For the text-containing cell, return its midpoint in [X, Y] coordinate format. 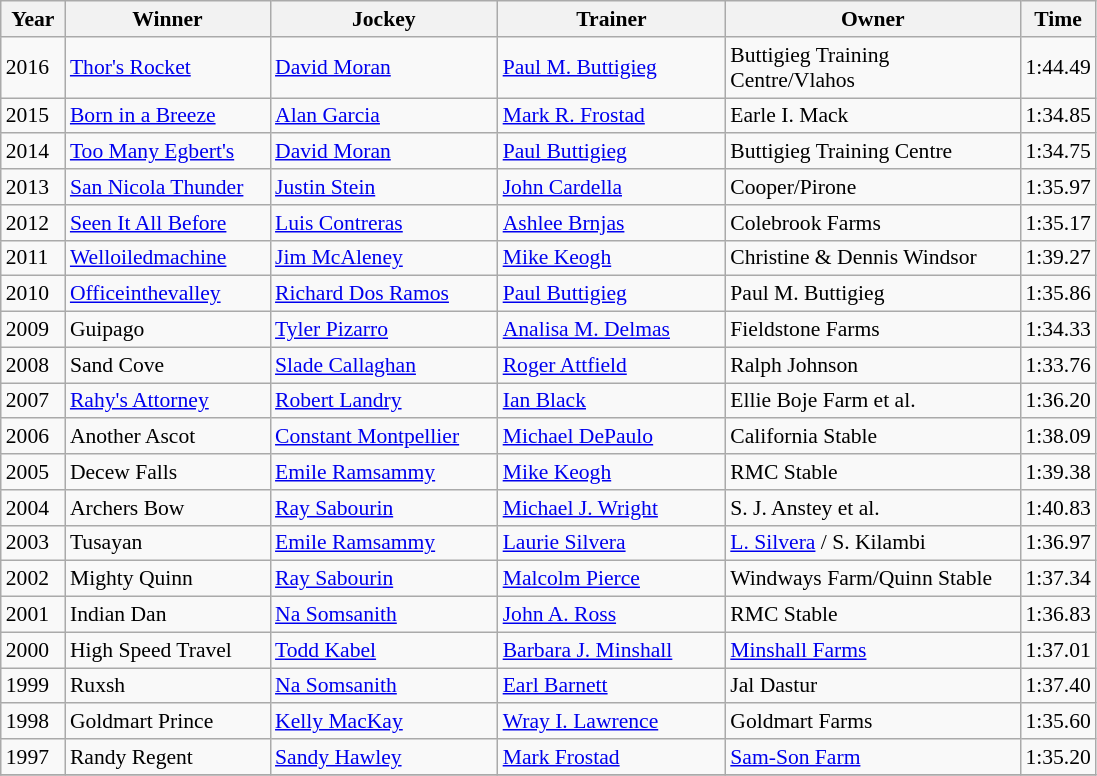
San Nicola Thunder [168, 187]
Year [33, 19]
1:39.27 [1058, 258]
Cooper/Pirone [872, 187]
2015 [33, 116]
Tusayan [168, 543]
Buttigieg Training Centre/Vlahos [872, 68]
Goldmart Farms [872, 722]
Born in a Breeze [168, 116]
1:35.17 [1058, 223]
California Stable [872, 437]
1:37.34 [1058, 579]
Too Many Egbert's [168, 152]
Welloiledmachine [168, 258]
Owner [872, 19]
Jockey [384, 19]
Malcolm Pierce [612, 579]
Slade Callaghan [384, 365]
2013 [33, 187]
Ruxsh [168, 686]
Luis Contreras [384, 223]
Fieldstone Farms [872, 330]
Buttigieg Training Centre [872, 152]
Windways Farm/Quinn Stable [872, 579]
Trainer [612, 19]
1:39.38 [1058, 472]
Randy Regent [168, 757]
Winner [168, 19]
Robert Landry [384, 401]
Roger Attfield [612, 365]
Minshall Farms [872, 650]
Ashlee Brnjas [612, 223]
1:38.09 [1058, 437]
2009 [33, 330]
Guipago [168, 330]
Thor's Rocket [168, 68]
1:36.20 [1058, 401]
Sand Cove [168, 365]
1:34.33 [1058, 330]
2003 [33, 543]
Seen It All Before [168, 223]
High Speed Travel [168, 650]
1:35.20 [1058, 757]
L. Silvera / S. Kilambi [872, 543]
Time [1058, 19]
Alan Garcia [384, 116]
Officeinthevalley [168, 294]
Constant Montpellier [384, 437]
2016 [33, 68]
Colebrook Farms [872, 223]
1:34.75 [1058, 152]
S. J. Anstey et al. [872, 508]
2008 [33, 365]
1:40.83 [1058, 508]
Another Ascot [168, 437]
1:35.86 [1058, 294]
John Cardella [612, 187]
Rahy's Attorney [168, 401]
Ian Black [612, 401]
2012 [33, 223]
Sandy Hawley [384, 757]
Mark R. Frostad [612, 116]
2000 [33, 650]
2005 [33, 472]
John A. Ross [612, 615]
Mark Frostad [612, 757]
2006 [33, 437]
Mighty Quinn [168, 579]
2004 [33, 508]
1997 [33, 757]
Ellie Boje Farm et al. [872, 401]
Jim McAleney [384, 258]
Laurie Silvera [612, 543]
Todd Kabel [384, 650]
Michael J. Wright [612, 508]
1:36.83 [1058, 615]
1:44.49 [1058, 68]
1998 [33, 722]
Justin Stein [384, 187]
2011 [33, 258]
Decew Falls [168, 472]
Ralph Johnson [872, 365]
Wray I. Lawrence [612, 722]
Jal Dastur [872, 686]
2001 [33, 615]
Richard Dos Ramos [384, 294]
Earl Barnett [612, 686]
Goldmart Prince [168, 722]
Kelly MacKay [384, 722]
1:34.85 [1058, 116]
1999 [33, 686]
Sam-Son Farm [872, 757]
Analisa M. Delmas [612, 330]
Michael DePaulo [612, 437]
1:33.76 [1058, 365]
1:35.60 [1058, 722]
1:37.01 [1058, 650]
Christine & Dennis Windsor [872, 258]
Tyler Pizarro [384, 330]
2010 [33, 294]
Archers Bow [168, 508]
1:36.97 [1058, 543]
Indian Dan [168, 615]
2002 [33, 579]
1:37.40 [1058, 686]
Earle I. Mack [872, 116]
2014 [33, 152]
2007 [33, 401]
1:35.97 [1058, 187]
Barbara J. Minshall [612, 650]
